Locate the cell with the specified text and output its (X, Y) center coordinate. 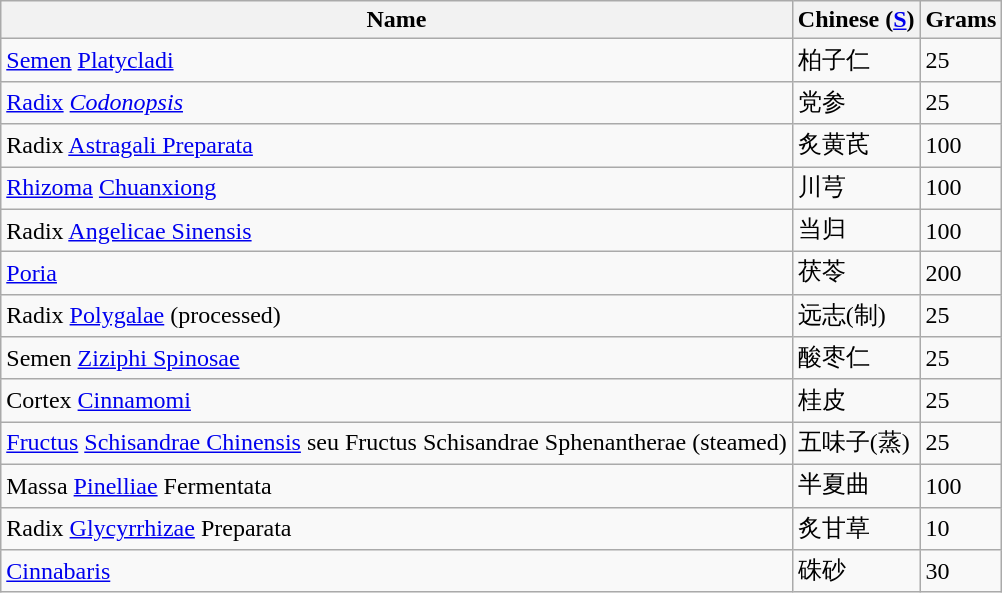
Radix Codonopsis (397, 102)
党参 (856, 102)
Radix Angelicae Sinensis (397, 230)
Name (397, 20)
Radix Glycyrrhizae Preparata (397, 528)
Cortex Cinnamomi (397, 400)
10 (961, 528)
Radix Astragali Preparata (397, 146)
炙甘草 (856, 528)
Fructus Schisandrae Chinensis seu Fructus Schisandrae Sphenantherae (steamed) (397, 444)
Poria (397, 274)
30 (961, 572)
Chinese (S) (856, 20)
硃砂 (856, 572)
远志(制) (856, 316)
Massa Pinelliae Fermentata (397, 486)
Radix Polygalae (processed) (397, 316)
茯苓 (856, 274)
柏子仁 (856, 60)
酸枣仁 (856, 358)
桂皮 (856, 400)
Semen Ziziphi Spinosae (397, 358)
川芎 (856, 188)
五味子(蒸) (856, 444)
Grams (961, 20)
200 (961, 274)
当归 (856, 230)
半夏曲 (856, 486)
Rhizoma Chuanxiong (397, 188)
炙黄芪 (856, 146)
Semen Platycladi (397, 60)
Cinnabaris (397, 572)
